Search for the cell housing the specified text and yield its [X, Y] center coordinate. 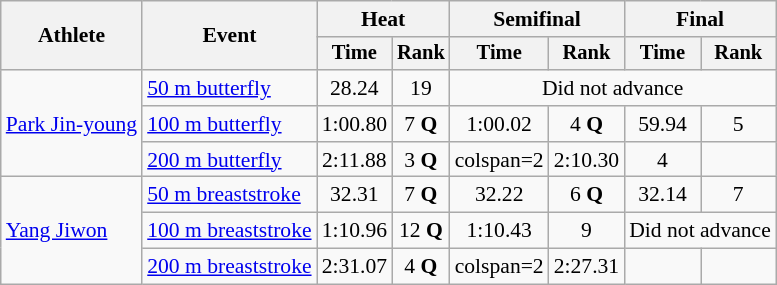
9 [586, 231]
200 m butterfly [229, 160]
Heat [384, 19]
100 m breaststroke [229, 231]
200 m breaststroke [229, 267]
32.14 [662, 195]
50 m butterfly [229, 88]
32.31 [354, 195]
50 m breaststroke [229, 195]
2:11.88 [354, 160]
2:27.31 [586, 267]
100 m butterfly [229, 124]
32.22 [500, 195]
Final [700, 19]
1:10.43 [500, 231]
Park Jin-young [72, 124]
12 Q [421, 231]
19 [421, 88]
7 [738, 195]
Yang Jiwon [72, 230]
Semifinal [538, 19]
3 Q [421, 160]
Athlete [72, 36]
Event [229, 36]
1:00.02 [500, 124]
28.24 [354, 88]
1:00.80 [354, 124]
2:31.07 [354, 267]
59.94 [662, 124]
5 [738, 124]
2:10.30 [586, 160]
6 Q [586, 195]
4 [662, 160]
1:10.96 [354, 231]
